Provide the [X, Y] coordinate of the cell's center where the given text is located.  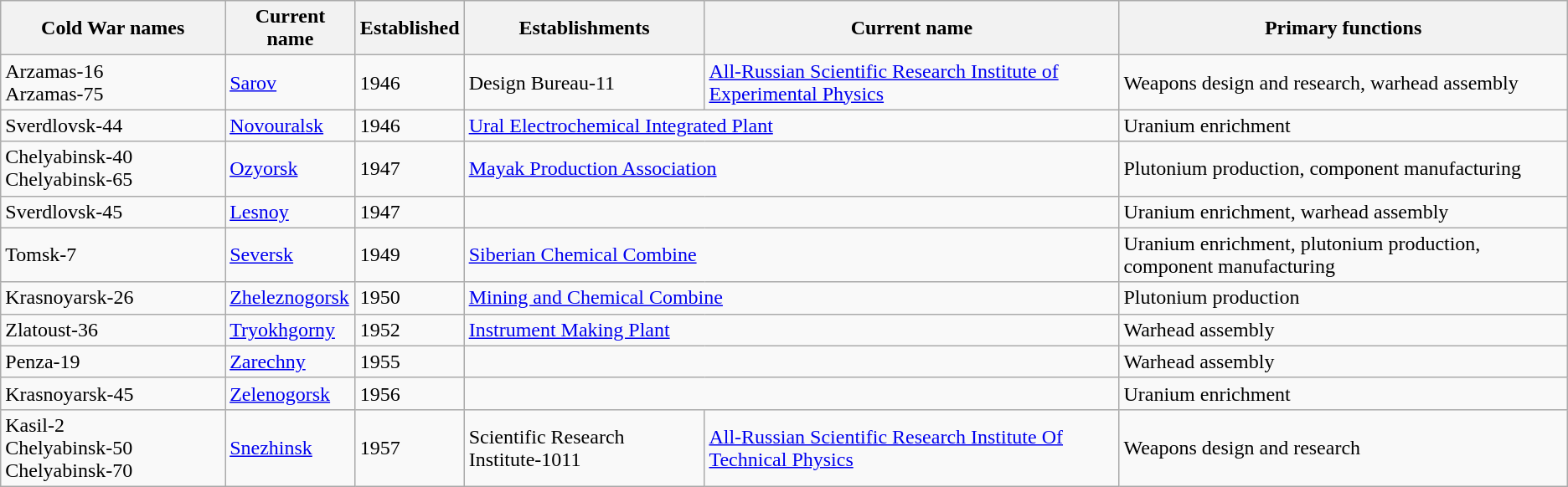
Chelyabinsk-40Chelyabinsk-65 [113, 169]
Mining and Chemical Combine [792, 298]
Penza-19 [113, 361]
Sverdlovsk-44 [113, 126]
Lesnoy [291, 212]
Zheleznogorsk [291, 298]
Mayak Production Association [792, 169]
Siberian Chemical Combine [792, 254]
Cold War names [113, 28]
1950 [410, 298]
Establishments [585, 28]
Snezhinsk [291, 448]
Krasnoyarsk-26 [113, 298]
Ozyorsk [291, 169]
Zlatoust-36 [113, 330]
All-Russian Scientific Research Institute Of Technical Physics [911, 448]
Tryokhgorny [291, 330]
Design Bureau-11 [585, 82]
1952 [410, 330]
All-Russian Scientific Research Institute of Experimental Physics [911, 82]
Zelenogorsk [291, 393]
1957 [410, 448]
Krasnoyarsk-45 [113, 393]
1955 [410, 361]
Arzamas-16Arzamas-75 [113, 82]
Sarov [291, 82]
Tomsk-7 [113, 254]
Kasil-2Chelyabinsk-50 Chelyabinsk-70 [113, 448]
Sverdlovsk-45 [113, 212]
Established [410, 28]
Ural Electrochemical Integrated Plant [792, 126]
Uranium enrichment, warhead assembly [1344, 212]
Primary functions [1344, 28]
Scientific Research Institute-1011 [585, 448]
1949 [410, 254]
Weapons design and research, warhead assembly [1344, 82]
Seversk [291, 254]
Instrument Making Plant [792, 330]
Weapons design and research [1344, 448]
Zarechny [291, 361]
Uranium enrichment, plutonium production, component manufacturing [1344, 254]
Plutonium production, component manufacturing [1344, 169]
1956 [410, 393]
Plutonium production [1344, 298]
Novouralsk [291, 126]
